Search for the cell housing the specified text and yield its (x, y) center coordinate. 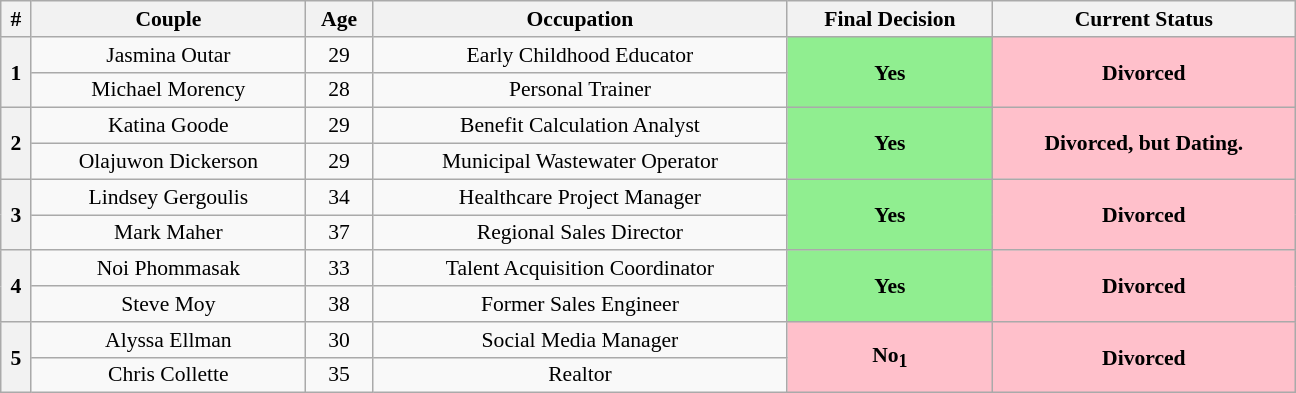
30 (340, 340)
3 (16, 214)
Michael Morency (168, 90)
35 (340, 375)
Mark Maher (168, 233)
4 (16, 286)
Personal Trainer (580, 90)
28 (340, 90)
Social Media Manager (580, 340)
Alyssa Ellman (168, 340)
2 (16, 144)
Noi Phommasak (168, 269)
Chris Collette (168, 375)
Olajuwon Dickerson (168, 162)
Healthcare Project Manager (580, 197)
5 (16, 358)
37 (340, 233)
Realtor (580, 375)
Katina Goode (168, 126)
Jasmina Outar (168, 55)
Lindsey Gergoulis (168, 197)
Former Sales Engineer (580, 304)
Occupation (580, 19)
No1 (890, 358)
Early Childhood Educator (580, 55)
33 (340, 269)
34 (340, 197)
Benefit Calculation Analyst (580, 126)
Final Decision (890, 19)
Talent Acquisition Coordinator (580, 269)
Age (340, 19)
Regional Sales Director (580, 233)
38 (340, 304)
Divorced, but Dating. (1144, 144)
Municipal Wastewater Operator (580, 162)
Steve Moy (168, 304)
Current Status (1144, 19)
1 (16, 72)
Couple (168, 19)
# (16, 19)
